Return (x, y) of the center of cell containing provided text 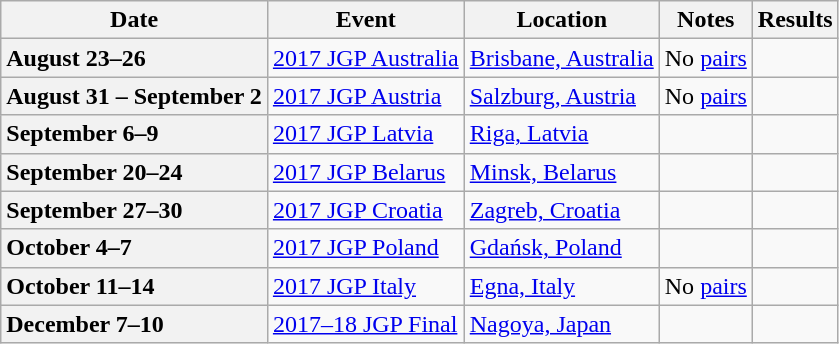
2017 JGP Italy (366, 286)
2017 JGP Latvia (366, 134)
September 6–9 (134, 134)
August 23–26 (134, 58)
September 27–30 (134, 210)
2017–18 JGP Final (366, 324)
Minsk, Belarus (562, 172)
Salzburg, Austria (562, 96)
Results (795, 20)
Location (562, 20)
Zagreb, Croatia (562, 210)
October 11–14 (134, 286)
Gdańsk, Poland (562, 248)
October 4–7 (134, 248)
Brisbane, Australia (562, 58)
September 20–24 (134, 172)
Notes (706, 20)
August 31 – September 2 (134, 96)
Egna, Italy (562, 286)
2017 JGP Australia (366, 58)
2017 JGP Belarus (366, 172)
Event (366, 20)
2017 JGP Croatia (366, 210)
Nagoya, Japan (562, 324)
December 7–10 (134, 324)
Date (134, 20)
2017 JGP Austria (366, 96)
Riga, Latvia (562, 134)
2017 JGP Poland (366, 248)
